Pinpoint the cell where the given text exists, returning its [x, y] midpoint coordinate. 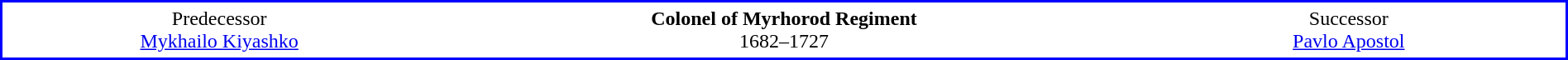
PredecessorMykhailo Kiyashko [219, 30]
SuccessorPavlo Apostol [1350, 30]
Colonel of Myrhorod Regiment1682–1727 [784, 30]
